Locate the cell with the specified text and output its [X, Y] center coordinate. 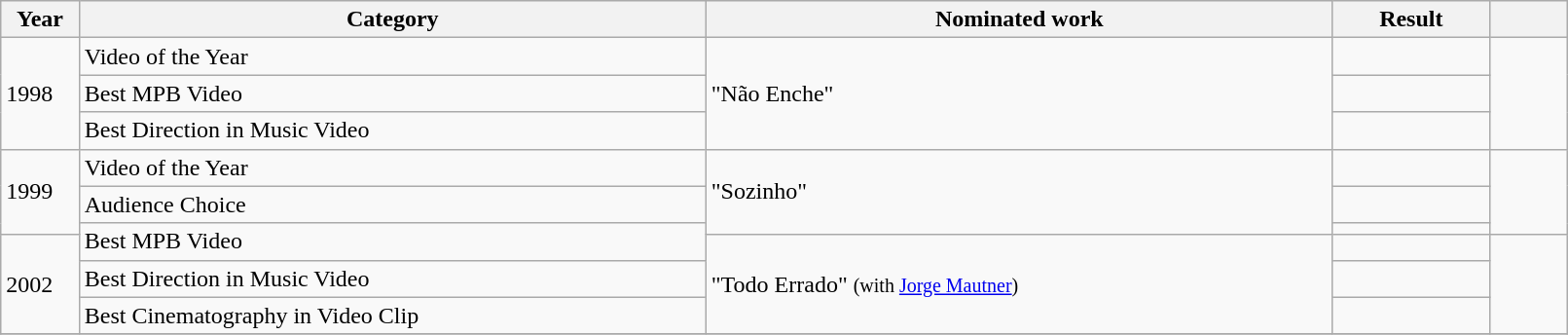
Nominated work [1019, 19]
"Sozinho" [1019, 191]
Result [1411, 19]
Year [40, 19]
"Todo Errado" (with Jorge Mautner) [1019, 284]
Audience Choice [392, 205]
1998 [40, 93]
Category [392, 19]
1999 [40, 191]
"Não Enche" [1019, 93]
Best Cinematography in Video Clip [392, 316]
2002 [40, 284]
